Determine the [X, Y] coordinate at the center of the cell enclosing the given text.  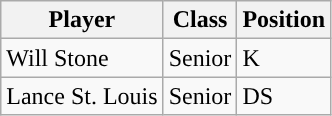
K [284, 58]
DS [284, 96]
Position [284, 20]
Will Stone [82, 58]
Player [82, 20]
Lance St. Louis [82, 96]
Class [200, 20]
